Determine the (x, y) coordinate at the center of the cell enclosing the given text.  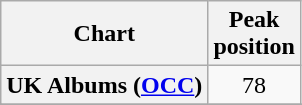
78 (254, 85)
Peakposition (254, 34)
UK Albums (OCC) (104, 85)
Chart (104, 34)
